Provide the [x, y] coordinate of the cell's center where the given text is located.  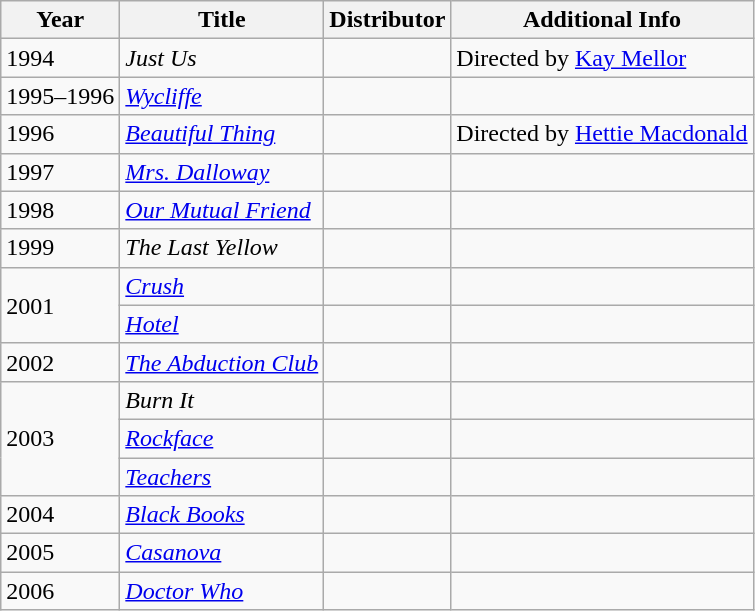
Burn It [222, 400]
Distributor [388, 20]
Black Books [222, 515]
Doctor Who [222, 591]
Additional Info [602, 20]
Just Us [222, 58]
Teachers [222, 477]
2002 [60, 362]
1999 [60, 248]
1996 [60, 134]
2003 [60, 438]
Directed by Kay Mellor [602, 58]
The Abduction Club [222, 362]
Beautiful Thing [222, 134]
Title [222, 20]
Rockface [222, 438]
Hotel [222, 324]
Wycliffe [222, 96]
Year [60, 20]
2005 [60, 553]
2006 [60, 591]
The Last Yellow [222, 248]
Our Mutual Friend [222, 210]
1995–1996 [60, 96]
1997 [60, 172]
Directed by Hettie Macdonald [602, 134]
Casanova [222, 553]
Crush [222, 286]
1998 [60, 210]
2004 [60, 515]
Mrs. Dalloway [222, 172]
1994 [60, 58]
2001 [60, 305]
